Output the [x, y] coordinate of the center of the cell containing the given text.  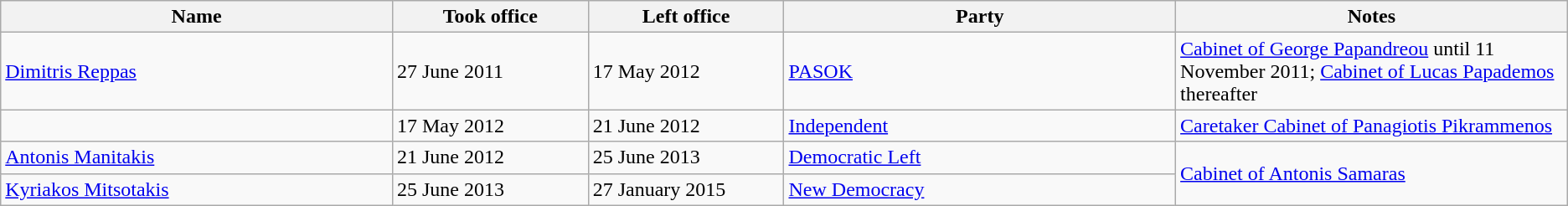
Antonis Manitakis [197, 157]
New Democracy [980, 189]
Name [197, 17]
27 June 2011 [490, 71]
Democratic Left [980, 157]
Kyriakos Mitsotakis [197, 189]
Party [980, 17]
Notes [1372, 17]
Took office [490, 17]
Left office [686, 17]
Caretaker Cabinet of Panagiotis Pikrammenos [1372, 126]
27 January 2015 [686, 189]
Cabinet of Antonis Samaras [1372, 173]
Cabinet of George Papandreou until 11 November 2011; Cabinet of Lucas Papademos thereafter [1372, 71]
Independent [980, 126]
Dimitris Reppas [197, 71]
PASOK [980, 71]
